Pinpoint the cell where the given text exists, returning its (x, y) midpoint coordinate. 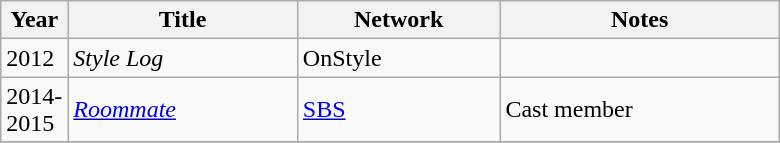
OnStyle (398, 58)
Notes (640, 20)
Title (183, 20)
Roommate (183, 110)
2012 (34, 58)
Year (34, 20)
Network (398, 20)
2014-2015 (34, 110)
Style Log (183, 58)
Cast member (640, 110)
SBS (398, 110)
